Scan for the cell matching the given text and deliver its (x, y) coordinate at center. 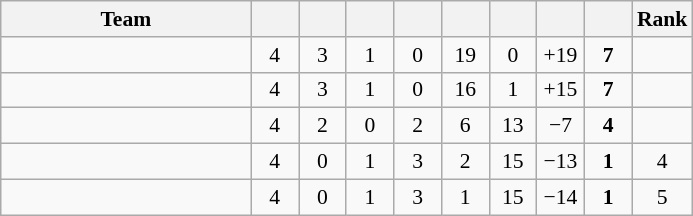
−14 (561, 197)
−13 (561, 162)
+15 (561, 90)
5 (662, 197)
+19 (561, 55)
Rank (662, 19)
16 (465, 90)
6 (465, 126)
13 (513, 126)
19 (465, 55)
Team (126, 19)
−7 (561, 126)
